Extract the (X, Y) coordinate from the center of the cell holding the provided text.  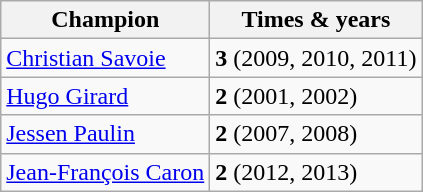
Champion (106, 20)
3 (2009, 2010, 2011) (316, 58)
2 (2001, 2002) (316, 96)
Christian Savoie (106, 58)
2 (2012, 2013) (316, 172)
2 (2007, 2008) (316, 134)
Jean-François Caron (106, 172)
Jessen Paulin (106, 134)
Hugo Girard (106, 96)
Times & years (316, 20)
